Provide the (x, y) coordinate of the cell's center where the given text is located.  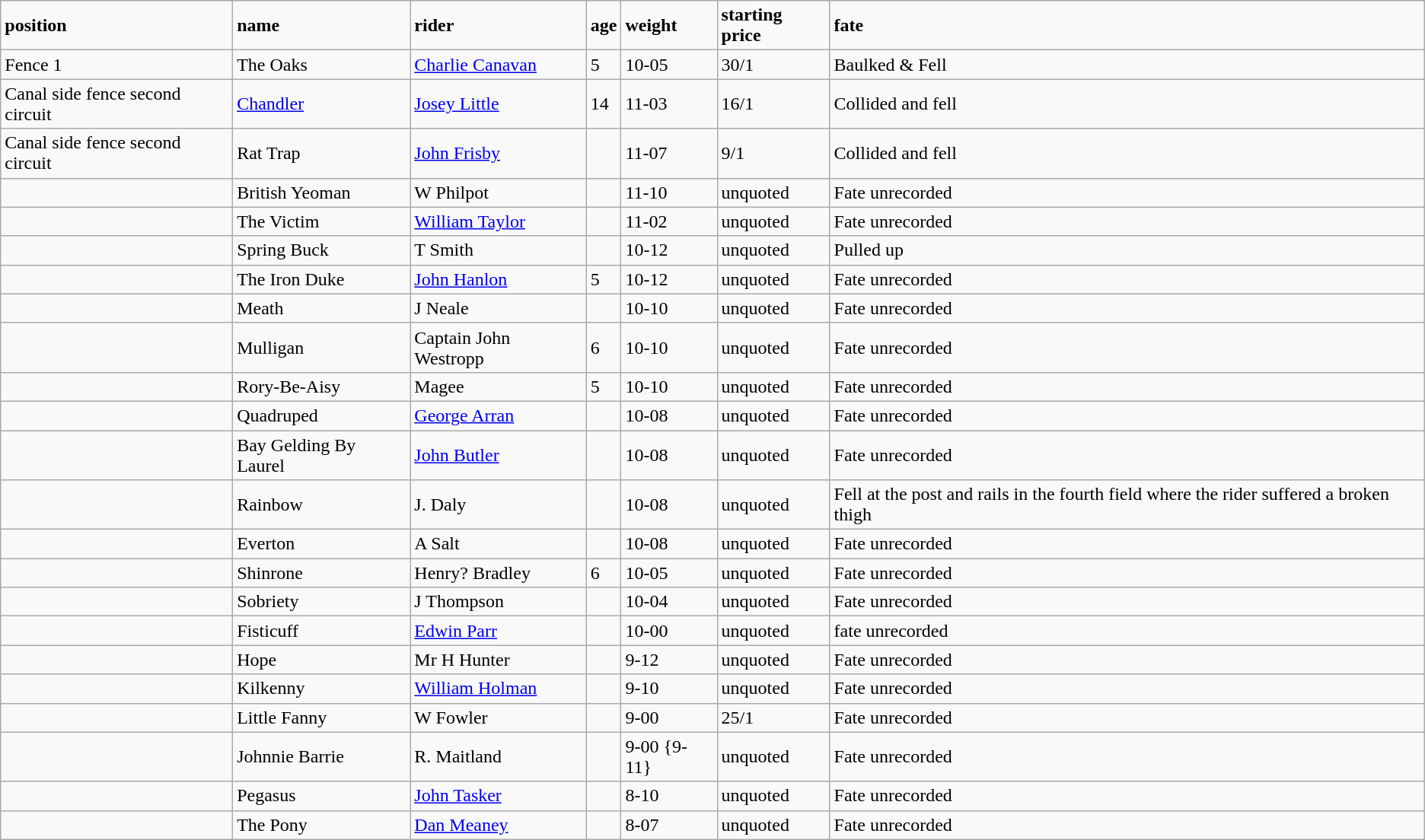
weight (669, 26)
Charlie Canavan (498, 65)
Sobriety (321, 602)
W Philpot (498, 192)
fate (1127, 26)
Spring Buck (321, 250)
9-10 (669, 689)
11-07 (669, 154)
Little Fanny (321, 717)
Fisticuff (321, 631)
Bay Gelding By Laurel (321, 455)
9/1 (773, 154)
Dan Meaney (498, 825)
John Hanlon (498, 279)
Pegasus (321, 796)
8-07 (669, 825)
11-03 (669, 103)
J Thompson (498, 602)
William Holman (498, 689)
fate unrecorded (1127, 631)
Kilkenny (321, 689)
J Neale (498, 308)
The Iron Duke (321, 279)
Magee (498, 387)
William Taylor (498, 221)
30/1 (773, 65)
10-00 (669, 631)
Shinrone (321, 573)
Hope (321, 660)
The Oaks (321, 65)
11-10 (669, 192)
8-10 (669, 796)
Rory-Be-Aisy (321, 387)
Josey Little (498, 103)
Fence 1 (117, 65)
The Pony (321, 825)
starting price (773, 26)
Chandler (321, 103)
11-02 (669, 221)
10-04 (669, 602)
Rat Trap (321, 154)
14 (604, 103)
T Smith (498, 250)
Quadruped (321, 415)
9-00 (669, 717)
Pulled up (1127, 250)
Edwin Parr (498, 631)
John Tasker (498, 796)
J. Daly (498, 505)
John Butler (498, 455)
name (321, 26)
George Arran (498, 415)
Mr H Hunter (498, 660)
age (604, 26)
Baulked & Fell (1127, 65)
9-12 (669, 660)
9-00 {9-11} (669, 756)
Meath (321, 308)
W Fowler (498, 717)
R. Maitland (498, 756)
position (117, 26)
The Victim (321, 221)
rider (498, 26)
Captain John Westropp (498, 347)
Everton (321, 544)
Johnnie Barrie (321, 756)
A Salt (498, 544)
British Yeoman (321, 192)
25/1 (773, 717)
Fell at the post and rails in the fourth field where the rider suffered a broken thigh (1127, 505)
John Frisby (498, 154)
Henry? Bradley (498, 573)
Mulligan (321, 347)
16/1 (773, 103)
Rainbow (321, 505)
